Extract the (X, Y) coordinate from the center of the cell holding the provided text.  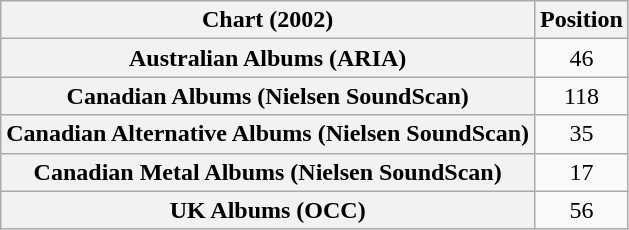
Position (582, 20)
Canadian Albums (Nielsen SoundScan) (268, 96)
Australian Albums (ARIA) (268, 58)
Canadian Metal Albums (Nielsen SoundScan) (268, 172)
Chart (2002) (268, 20)
118 (582, 96)
UK Albums (OCC) (268, 210)
56 (582, 210)
46 (582, 58)
17 (582, 172)
Canadian Alternative Albums (Nielsen SoundScan) (268, 134)
35 (582, 134)
